Return the [x, y] coordinate for the center point of the cell that contains the specified text.  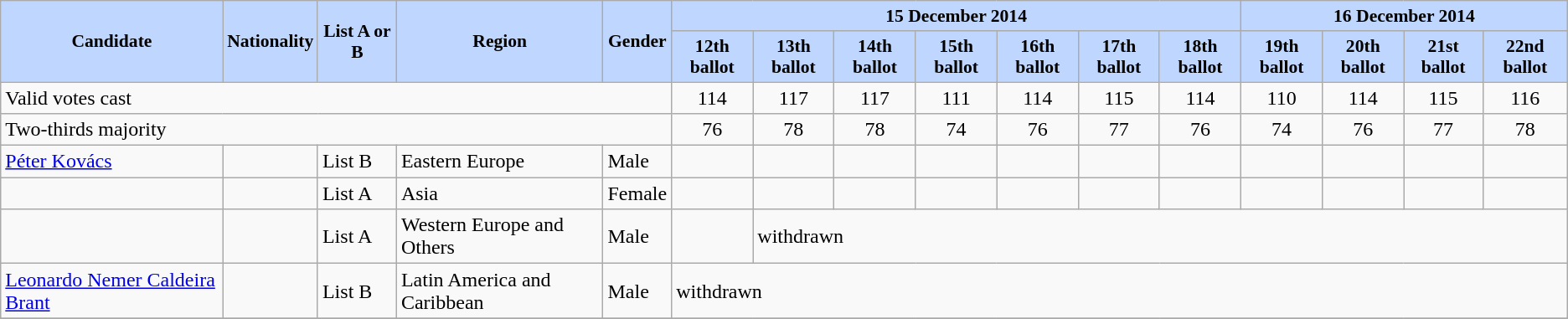
20th ballot [1364, 55]
List A or B [357, 42]
Female [637, 193]
21st ballot [1443, 55]
15th ballot [957, 55]
116 [1524, 98]
14th ballot [874, 55]
Two-thirds majority [337, 130]
Asia [499, 193]
110 [1282, 98]
13th ballot [794, 55]
Péter Kovács [112, 162]
17th ballot [1119, 55]
Latin America and Caribbean [499, 291]
16th ballot [1037, 55]
111 [957, 98]
15 December 2014 [957, 16]
18th ballot [1199, 55]
16 December 2014 [1405, 16]
Eastern Europe [499, 162]
Region [499, 42]
Nationality [270, 42]
Leonardo Nemer Caldeira Brant [112, 291]
19th ballot [1282, 55]
Candidate [112, 42]
Western Europe and Others [499, 236]
Gender [637, 42]
12th ballot [712, 55]
22nd ballot [1524, 55]
Valid votes cast [337, 98]
